Return the (x, y) coordinate for the center point of the cell that contains the specified text.  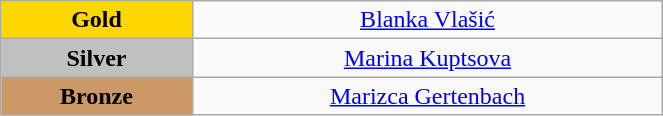
Bronze (97, 96)
Silver (97, 58)
Gold (97, 20)
Marizca Gertenbach (428, 96)
Blanka Vlašić (428, 20)
Marina Kuptsova (428, 58)
